Capture the cell that displays the provided text and extract its [x, y] central coordinate. 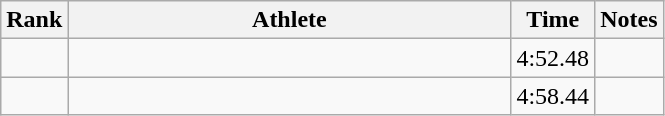
Time [553, 20]
Rank [34, 20]
4:58.44 [553, 96]
Notes [629, 20]
4:52.48 [553, 58]
Athlete [290, 20]
